Capture the cell that displays the provided text and extract its [x, y] central coordinate. 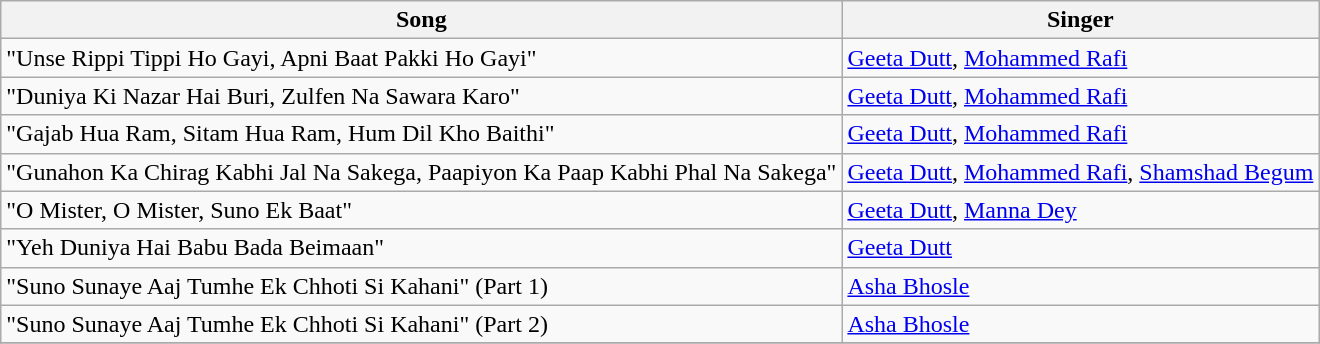
"Gunahon Ka Chirag Kabhi Jal Na Sakega, Paapiyon Ka Paap Kabhi Phal Na Sakega" [422, 172]
Song [422, 20]
"Suno Sunaye Aaj Tumhe Ek Chhoti Si Kahani" (Part 1) [422, 286]
"Suno Sunaye Aaj Tumhe Ek Chhoti Si Kahani" (Part 2) [422, 324]
Geeta Dutt, Mohammed Rafi, Shamshad Begum [1080, 172]
"O Mister, O Mister, Suno Ek Baat" [422, 210]
"Gajab Hua Ram, Sitam Hua Ram, Hum Dil Kho Baithi" [422, 134]
"Duniya Ki Nazar Hai Buri, Zulfen Na Sawara Karo" [422, 96]
Singer [1080, 20]
"Yeh Duniya Hai Babu Bada Beimaan" [422, 248]
"Unse Rippi Tippi Ho Gayi, Apni Baat Pakki Ho Gayi" [422, 58]
Geeta Dutt [1080, 248]
Geeta Dutt, Manna Dey [1080, 210]
